Determine the [X, Y] coordinate at the center of the cell enclosing the given text.  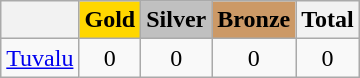
Gold [110, 20]
Bronze [254, 20]
Total [328, 20]
Silver [176, 20]
Tuvalu [40, 58]
